Pinpoint the cell where the given text exists, returning its [x, y] midpoint coordinate. 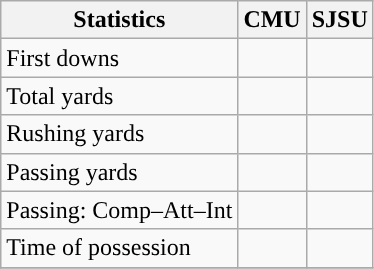
Statistics [120, 20]
CMU [272, 20]
Total yards [120, 96]
Passing yards [120, 172]
Time of possession [120, 248]
Passing: Comp–Att–Int [120, 210]
SJSU [340, 20]
Rushing yards [120, 134]
First downs [120, 58]
